Return the (X, Y) coordinate for the center point of the cell that contains the specified text.  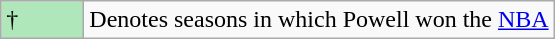
Denotes seasons in which Powell won the NBA (319, 20)
† (42, 20)
